Determine the [X, Y] coordinate at the center of the cell enclosing the given text.  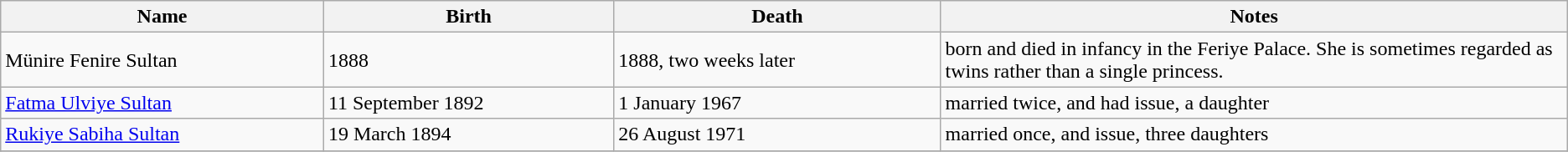
Birth [468, 17]
Name [162, 17]
19 March 1894 [468, 134]
Rukiye Sabiha Sultan [162, 134]
Fatma Ulviye Sultan [162, 103]
11 September 1892 [468, 103]
Death [777, 17]
born and died in infancy in the Feriye Palace. She is sometimes regarded as twins rather than a single princess. [1254, 60]
26 August 1971 [777, 134]
Notes [1254, 17]
married once, and issue, three daughters [1254, 134]
1888 [468, 60]
1888, two weeks later [777, 60]
1 January 1967 [777, 103]
married twice, and had issue, a daughter [1254, 103]
Münire Fenire Sultan [162, 60]
